Output the (X, Y) coordinate of the center of the cell containing the given text.  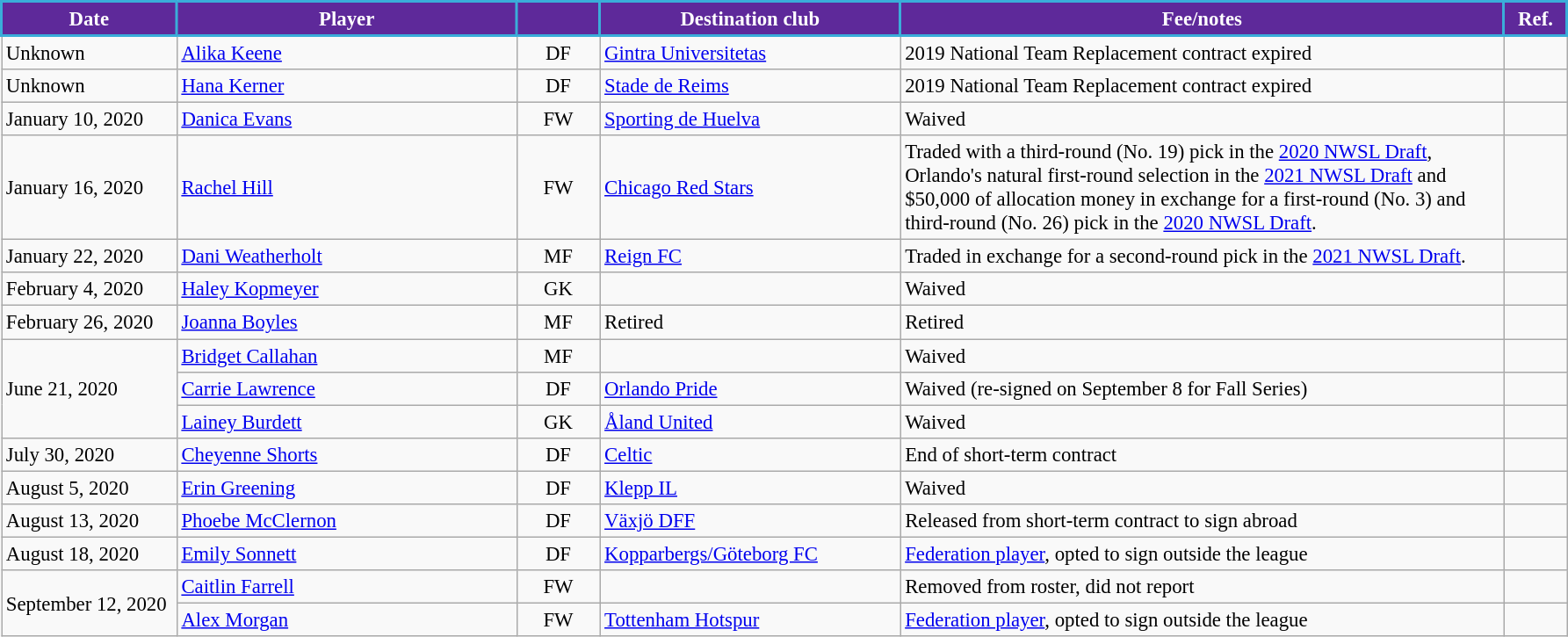
September 12, 2020 (90, 603)
Joanna Boyles (346, 322)
Sporting de Huelva (750, 119)
Gintra Universitetas (750, 53)
Lainey Burdett (346, 422)
Alex Morgan (346, 619)
Date (90, 19)
Celtic (750, 454)
Åland United (750, 422)
Bridget Callahan (346, 356)
Player (346, 19)
July 30, 2020 (90, 454)
Cheyenne Shorts (346, 454)
Växjö DFF (750, 521)
End of short-term contract (1202, 454)
Alika Keene (346, 53)
January 16, 2020 (90, 188)
Ref. (1535, 19)
February 26, 2020 (90, 322)
Haley Kopmeyer (346, 289)
Waived (re-signed on September 8 for Fall Series) (1202, 388)
Traded in exchange for a second-round pick in the 2021 NWSL Draft. (1202, 257)
Stade de Reims (750, 86)
Emily Sonnett (346, 554)
Orlando Pride (750, 388)
February 4, 2020 (90, 289)
Erin Greening (346, 488)
Phoebe McClernon (346, 521)
June 21, 2020 (90, 388)
Released from short-term contract to sign abroad (1202, 521)
Caitlin Farrell (346, 587)
Removed from roster, did not report (1202, 587)
Reign FC (750, 257)
Destination club (750, 19)
August 5, 2020 (90, 488)
Klepp IL (750, 488)
Rachel Hill (346, 188)
August 18, 2020 (90, 554)
Dani Weatherholt (346, 257)
Hana Kerner (346, 86)
Carrie Lawrence (346, 388)
January 10, 2020 (90, 119)
Kopparbergs/Göteborg FC (750, 554)
January 22, 2020 (90, 257)
August 13, 2020 (90, 521)
Fee/notes (1202, 19)
Danica Evans (346, 119)
Tottenham Hotspur (750, 619)
Chicago Red Stars (750, 188)
